For the text-containing cell, return its midpoint in (x, y) coordinate format. 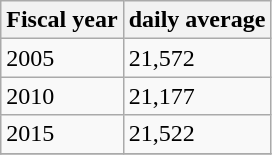
21,572 (197, 58)
2015 (62, 134)
daily average (197, 20)
21,522 (197, 134)
2005 (62, 58)
Fiscal year (62, 20)
2010 (62, 96)
21,177 (197, 96)
